Identify which cell holds the provided text, then report its [x, y] central coordinate. 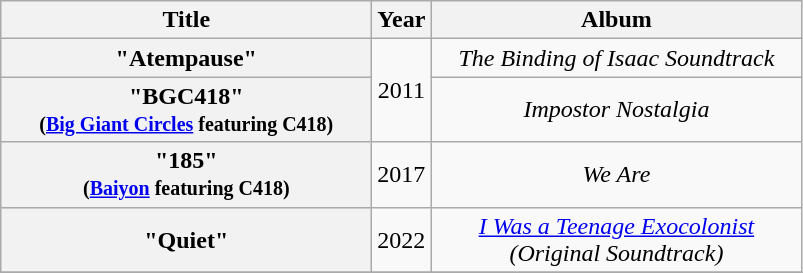
2011 [402, 90]
"Atempause" [186, 58]
Year [402, 20]
The Binding of Isaac Soundtrack [616, 58]
2017 [402, 174]
Title [186, 20]
"BGC418"(Big Giant Circles featuring C418) [186, 110]
2022 [402, 240]
Album [616, 20]
Impostor Nostalgia [616, 110]
We Are [616, 174]
"Quiet" [186, 240]
"185"(Baiyon featuring C418) [186, 174]
I Was a Teenage Exocolonist (Original Soundtrack) [616, 240]
